Provide the (X, Y) coordinate of the cell's center where the given text is located.  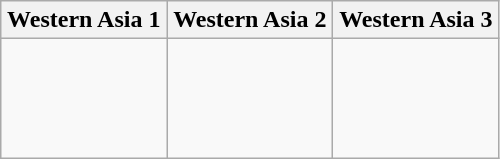
Western Asia 2 (250, 20)
Western Asia 3 (416, 20)
Western Asia 1 (84, 20)
